Locate the cell with the specified text and output its (x, y) center coordinate. 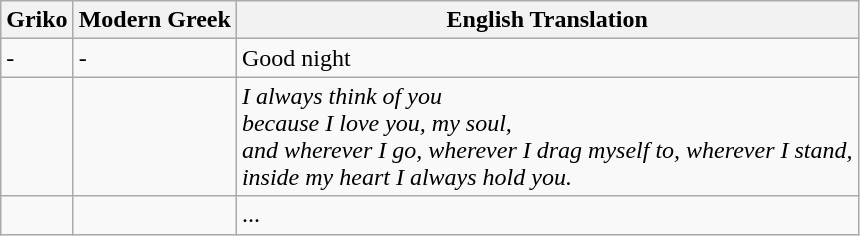
... (547, 215)
Good night (547, 58)
I always think of youbecause I love you, my soul,and wherever I go, wherever I drag myself to, wherever I stand,inside my heart I always hold you. (547, 136)
Griko (37, 20)
English Translation (547, 20)
Modern Greek (154, 20)
